Capture the cell that displays the provided text and extract its (x, y) central coordinate. 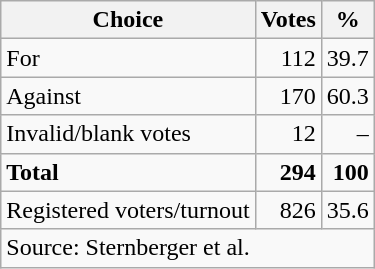
112 (288, 58)
Total (128, 172)
294 (288, 172)
Registered voters/turnout (128, 210)
35.6 (348, 210)
12 (288, 134)
Choice (128, 20)
170 (288, 96)
60.3 (348, 96)
Source: Sternberger et al. (188, 248)
100 (348, 172)
Votes (288, 20)
39.7 (348, 58)
% (348, 20)
Against (128, 96)
For (128, 58)
826 (288, 210)
– (348, 134)
Invalid/blank votes (128, 134)
